Find where the given text appears and provide that cell's center as (x, y) coordinate. 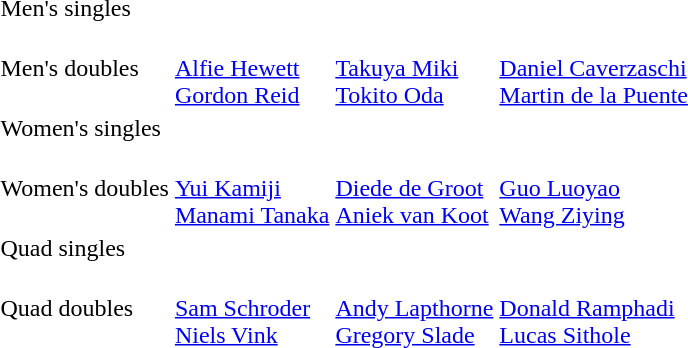
Takuya MikiTokito Oda (414, 68)
Alfie HewettGordon Reid (252, 68)
Yui KamijiManami Tanaka (252, 188)
Diede de GrootAniek van Koot (414, 188)
